Search for the cell housing the specified text and yield its (X, Y) center coordinate. 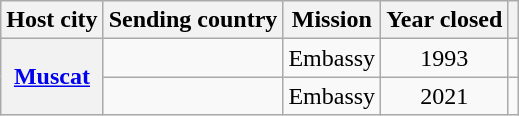
Muscat (52, 77)
2021 (444, 96)
Sending country (193, 20)
1993 (444, 58)
Host city (52, 20)
Mission (332, 20)
Year closed (444, 20)
